Search for the cell housing the specified text and yield its (X, Y) center coordinate. 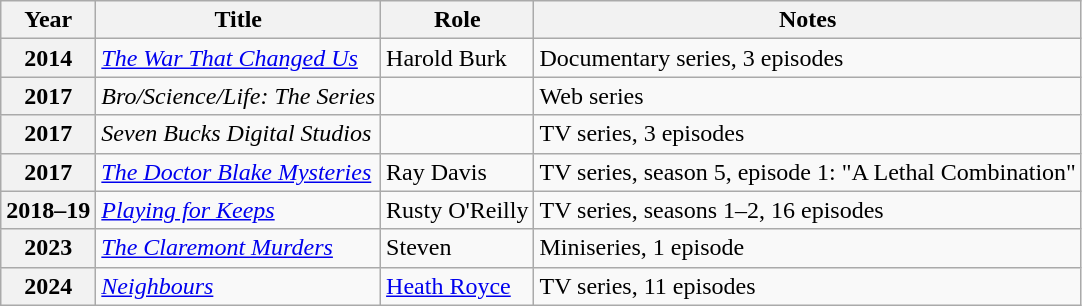
Role (458, 20)
Rusty O'Reilly (458, 210)
Heath Royce (458, 286)
The War That Changed Us (238, 58)
TV series, 3 episodes (808, 134)
Web series (808, 96)
Steven (458, 248)
Bro/Science/Life: The Series (238, 96)
Title (238, 20)
Seven Bucks Digital Studios (238, 134)
2024 (48, 286)
2018–19 (48, 210)
TV series, 11 episodes (808, 286)
Documentary series, 3 episodes (808, 58)
TV series, seasons 1–2, 16 episodes (808, 210)
Miniseries, 1 episode (808, 248)
Year (48, 20)
Notes (808, 20)
Playing for Keeps (238, 210)
2014 (48, 58)
2023 (48, 248)
Ray Davis (458, 172)
The Doctor Blake Mysteries (238, 172)
TV series, season 5, episode 1: "A Lethal Combination" (808, 172)
The Claremont Murders (238, 248)
Neighbours (238, 286)
Harold Burk (458, 58)
